Capture the cell that displays the provided text and extract its [x, y] central coordinate. 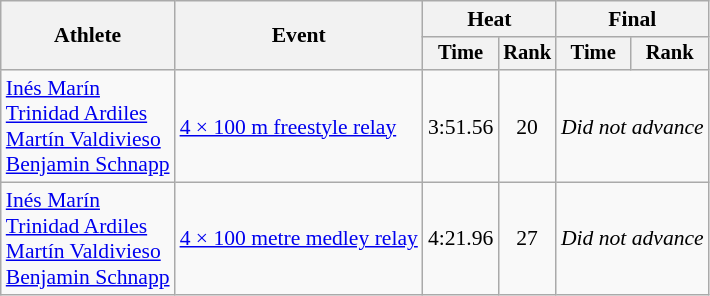
4:21.96 [460, 239]
4 × 100 metre medley relay [299, 239]
27 [527, 239]
Final [632, 19]
Heat [490, 19]
Athlete [88, 36]
Event [299, 36]
3:51.56 [460, 126]
20 [527, 126]
4 × 100 m freestyle relay [299, 126]
